Output the (x, y) coordinate of the center of the cell containing the given text.  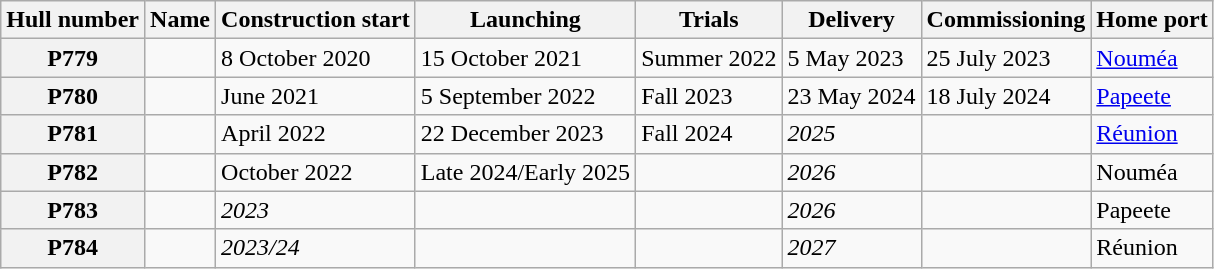
Commissioning (1006, 20)
2027 (852, 248)
Late 2024/Early 2025 (525, 172)
Name (180, 20)
October 2022 (316, 172)
Trials (709, 20)
April 2022 (316, 134)
8 October 2020 (316, 58)
P779 (73, 58)
P782 (73, 172)
22 December 2023 (525, 134)
June 2021 (316, 96)
Fall 2023 (709, 96)
P784 (73, 248)
Summer 2022 (709, 58)
Launching (525, 20)
Construction start (316, 20)
25 July 2023 (1006, 58)
2023 (316, 210)
23 May 2024 (852, 96)
Hull number (73, 20)
P780 (73, 96)
2025 (852, 134)
5 May 2023 (852, 58)
15 October 2021 (525, 58)
5 September 2022 (525, 96)
Fall 2024 (709, 134)
Home port (1152, 20)
Delivery (852, 20)
18 July 2024 (1006, 96)
P781 (73, 134)
P783 (73, 210)
2023/24 (316, 248)
